Search for the cell housing the specified text and yield its (x, y) center coordinate. 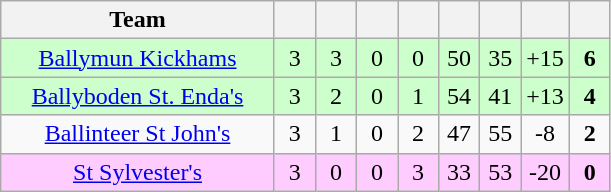
50 (460, 58)
Ballymun Kickhams (138, 58)
47 (460, 134)
33 (460, 172)
-20 (546, 172)
55 (500, 134)
+13 (546, 96)
4 (590, 96)
-8 (546, 134)
41 (500, 96)
+15 (546, 58)
Team (138, 20)
6 (590, 58)
Ballyboden St. Enda's (138, 96)
35 (500, 58)
St Sylvester's (138, 172)
54 (460, 96)
53 (500, 172)
Ballinteer St John's (138, 134)
